Identify which cell holds the provided text, then report its (X, Y) central coordinate. 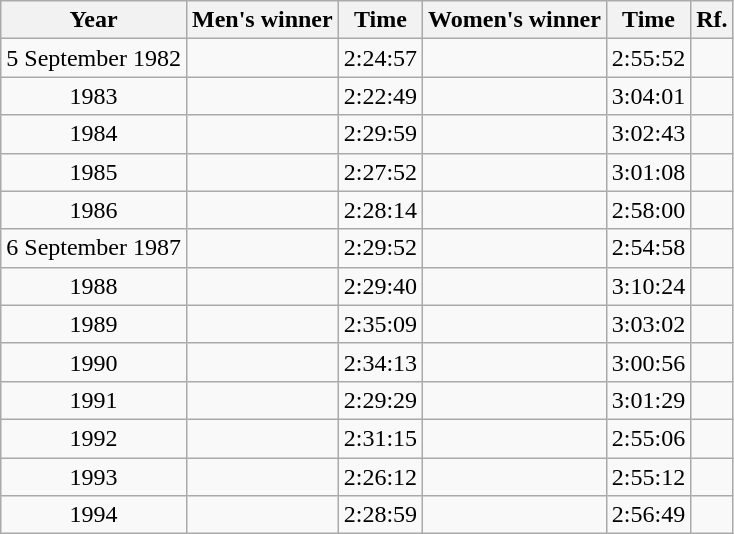
Men's winner (262, 20)
1985 (94, 172)
1988 (94, 286)
2:55:52 (648, 58)
1984 (94, 134)
2:24:57 (380, 58)
2:29:40 (380, 286)
3:03:02 (648, 324)
2:34:13 (380, 362)
2:58:00 (648, 210)
2:29:52 (380, 248)
2:55:12 (648, 477)
1993 (94, 477)
2:55:06 (648, 438)
3:01:29 (648, 400)
3:00:56 (648, 362)
1986 (94, 210)
3:10:24 (648, 286)
3:04:01 (648, 96)
2:22:49 (380, 96)
5 September 1982 (94, 58)
6 September 1987 (94, 248)
3:01:08 (648, 172)
2:26:12 (380, 477)
2:29:29 (380, 400)
1990 (94, 362)
Year (94, 20)
1983 (94, 96)
2:56:49 (648, 515)
3:02:43 (648, 134)
1994 (94, 515)
2:27:52 (380, 172)
1992 (94, 438)
2:29:59 (380, 134)
1991 (94, 400)
Women's winner (515, 20)
Rf. (712, 20)
2:35:09 (380, 324)
2:28:59 (380, 515)
2:54:58 (648, 248)
2:31:15 (380, 438)
2:28:14 (380, 210)
1989 (94, 324)
